For the text-containing cell, return its midpoint in [x, y] coordinate format. 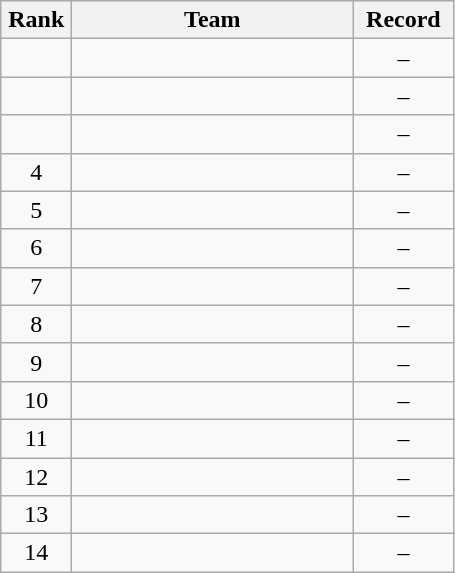
12 [36, 477]
5 [36, 210]
14 [36, 553]
Record [404, 20]
9 [36, 362]
10 [36, 400]
6 [36, 248]
Rank [36, 20]
11 [36, 438]
13 [36, 515]
Team [212, 20]
7 [36, 286]
8 [36, 324]
4 [36, 172]
